Pinpoint the cell where the given text exists, returning its (X, Y) midpoint coordinate. 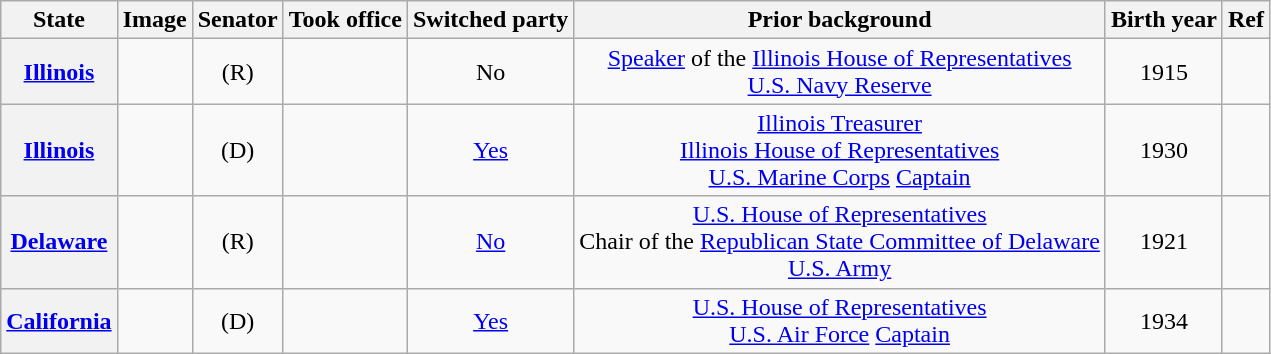
Took office (345, 20)
Senator (238, 20)
Delaware (59, 242)
California (59, 320)
Ref (1246, 20)
1934 (1164, 320)
Image (154, 20)
1930 (1164, 150)
Prior background (840, 20)
U.S. House of RepresentativesU.S. Air Force Captain (840, 320)
Switched party (490, 20)
U.S. House of RepresentativesChair of the Republican State Committee of DelawareU.S. Army (840, 242)
Speaker of the Illinois House of RepresentativesU.S. Navy Reserve (840, 72)
State (59, 20)
Birth year (1164, 20)
1921 (1164, 242)
1915 (1164, 72)
Illinois TreasurerIllinois House of RepresentativesU.S. Marine Corps Captain (840, 150)
